Scan for the cell matching the given text and deliver its (x, y) coordinate at center. 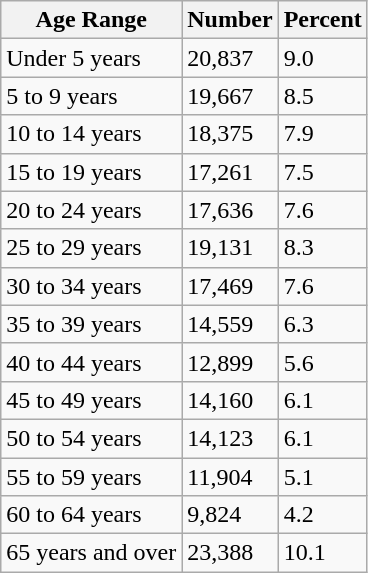
40 to 44 years (92, 362)
60 to 64 years (92, 515)
14,123 (230, 438)
11,904 (230, 477)
35 to 39 years (92, 324)
5.1 (322, 477)
17,261 (230, 172)
14,160 (230, 400)
20 to 24 years (92, 210)
5 to 9 years (92, 96)
Number (230, 20)
12,899 (230, 362)
18,375 (230, 134)
9,824 (230, 515)
7.9 (322, 134)
9.0 (322, 58)
7.5 (322, 172)
8.3 (322, 248)
6.3 (322, 324)
65 years and over (92, 553)
17,469 (230, 286)
19,131 (230, 248)
10.1 (322, 553)
25 to 29 years (92, 248)
Age Range (92, 20)
55 to 59 years (92, 477)
Under 5 years (92, 58)
14,559 (230, 324)
17,636 (230, 210)
5.6 (322, 362)
30 to 34 years (92, 286)
20,837 (230, 58)
10 to 14 years (92, 134)
8.5 (322, 96)
19,667 (230, 96)
Percent (322, 20)
15 to 19 years (92, 172)
45 to 49 years (92, 400)
4.2 (322, 515)
50 to 54 years (92, 438)
23,388 (230, 553)
